Determine the [X, Y] coordinate at the center of the cell enclosing the given text.  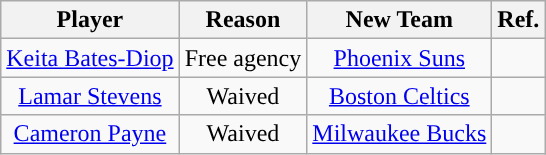
Reason [243, 20]
Player [90, 20]
Free agency [243, 58]
New Team [400, 20]
Ref. [518, 20]
Boston Celtics [400, 96]
Lamar Stevens [90, 96]
Milwaukee Bucks [400, 134]
Cameron Payne [90, 134]
Keita Bates-Diop [90, 58]
Phoenix Suns [400, 58]
